Pinpoint the cell where the given text exists, returning its [X, Y] midpoint coordinate. 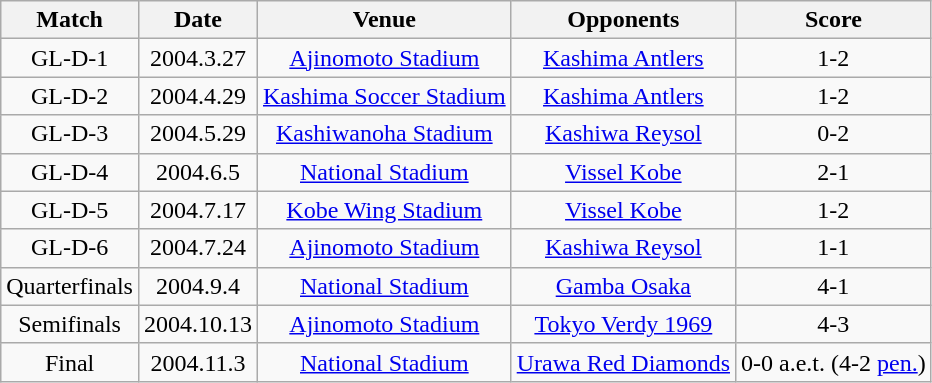
GL-D-4 [70, 172]
Quarterfinals [70, 286]
Kashiwanoha Stadium [384, 134]
Kobe Wing Stadium [384, 210]
1-1 [834, 248]
2004.11.3 [198, 362]
GL-D-5 [70, 210]
Opponents [623, 20]
Score [834, 20]
2004.4.29 [198, 96]
0-0 a.e.t. (4-2 pen.) [834, 362]
4-1 [834, 286]
2004.6.5 [198, 172]
GL-D-3 [70, 134]
2004.10.13 [198, 324]
Urawa Red Diamonds [623, 362]
Date [198, 20]
Venue [384, 20]
0-2 [834, 134]
2004.7.17 [198, 210]
Gamba Osaka [623, 286]
Final [70, 362]
Semifinals [70, 324]
2-1 [834, 172]
2004.3.27 [198, 58]
2004.9.4 [198, 286]
GL-D-6 [70, 248]
2004.5.29 [198, 134]
Match [70, 20]
GL-D-1 [70, 58]
Tokyo Verdy 1969 [623, 324]
4-3 [834, 324]
GL-D-2 [70, 96]
2004.7.24 [198, 248]
Kashima Soccer Stadium [384, 96]
